Provide the [x, y] coordinate of the cell's center where the given text is located.  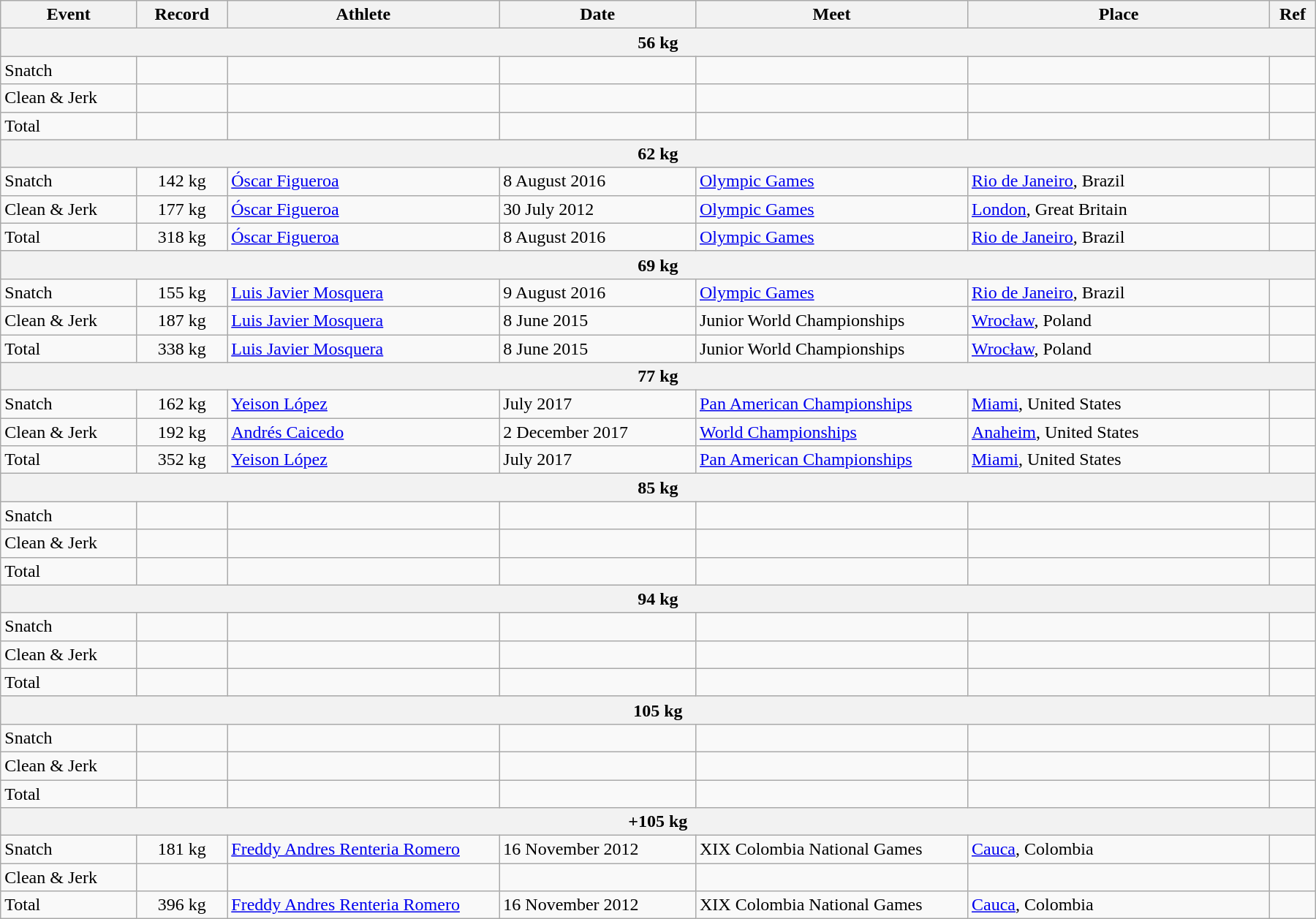
155 kg [182, 292]
2 December 2017 [598, 432]
94 kg [658, 599]
World Championships [831, 432]
Anaheim, United States [1119, 432]
162 kg [182, 404]
Date [598, 15]
396 kg [182, 905]
177 kg [182, 209]
318 kg [182, 237]
62 kg [658, 154]
Place [1119, 15]
Meet [831, 15]
Ref [1293, 15]
9 August 2016 [598, 292]
105 kg [658, 710]
181 kg [182, 850]
142 kg [182, 181]
30 July 2012 [598, 209]
192 kg [182, 432]
85 kg [658, 488]
Record [182, 15]
352 kg [182, 460]
69 kg [658, 265]
+105 kg [658, 822]
338 kg [182, 349]
187 kg [182, 320]
Andrés Caicedo [363, 432]
Event [69, 15]
56 kg [658, 42]
London, Great Britain [1119, 209]
77 kg [658, 377]
Athlete [363, 15]
